Scan for the cell matching the given text and deliver its [x, y] coordinate at center. 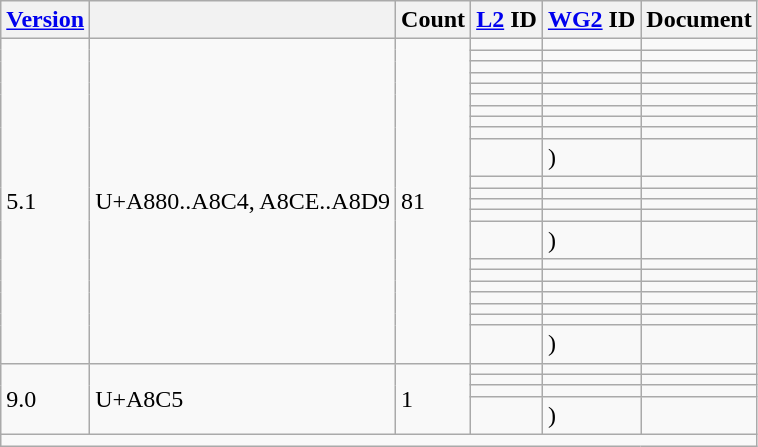
L2 ID [507, 20]
1 [434, 398]
U+A880..A8C4, A8CE..A8D9 [243, 201]
81 [434, 201]
WG2 ID [591, 20]
9.0 [46, 398]
Count [434, 20]
Document [699, 20]
5.1 [46, 201]
Version [46, 20]
U+A8C5 [243, 398]
